Capture the cell that displays the provided text and extract its (x, y) central coordinate. 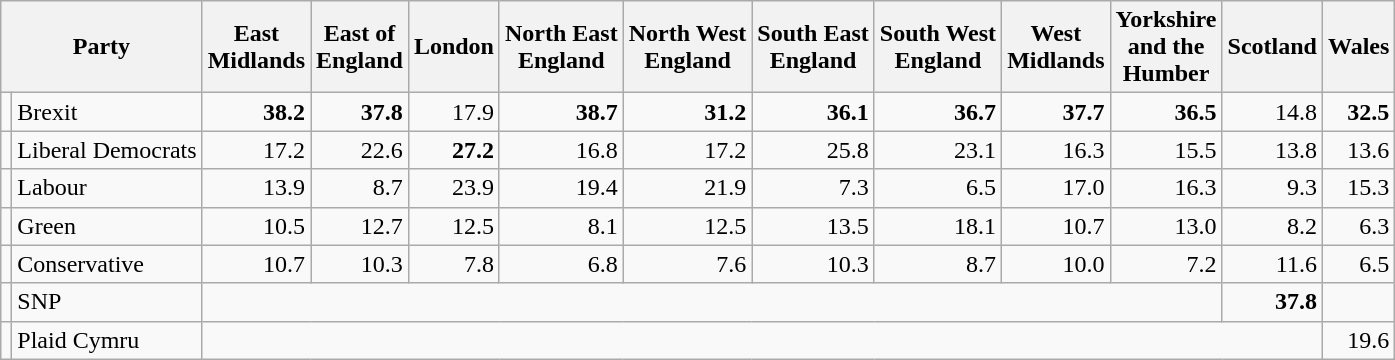
16.8 (561, 150)
23.9 (454, 188)
Green (107, 226)
SNP (107, 302)
Party (102, 47)
South WestEngland (938, 47)
27.2 (454, 150)
14.8 (1272, 112)
10.0 (1056, 264)
12.7 (360, 226)
23.1 (938, 150)
13.6 (1358, 150)
7.6 (688, 264)
13.9 (256, 188)
9.3 (1272, 188)
18.1 (938, 226)
East ofEngland (360, 47)
7.2 (1166, 264)
Conservative (107, 264)
Brexit (107, 112)
17.0 (1056, 188)
36.7 (938, 112)
19.6 (1358, 340)
South EastEngland (813, 47)
EastMidlands (256, 47)
8.2 (1272, 226)
Wales (1358, 47)
36.1 (813, 112)
22.6 (360, 150)
6.8 (561, 264)
15.5 (1166, 150)
Plaid Cymru (107, 340)
Yorkshireand theHumber (1166, 47)
7.8 (454, 264)
WestMidlands (1056, 47)
15.3 (1358, 188)
21.9 (688, 188)
32.5 (1358, 112)
8.1 (561, 226)
13.0 (1166, 226)
38.7 (561, 112)
7.3 (813, 188)
36.5 (1166, 112)
31.2 (688, 112)
6.3 (1358, 226)
10.5 (256, 226)
37.7 (1056, 112)
25.8 (813, 150)
19.4 (561, 188)
London (454, 47)
13.8 (1272, 150)
Liberal Democrats (107, 150)
13.5 (813, 226)
Scotland (1272, 47)
Labour (107, 188)
11.6 (1272, 264)
17.9 (454, 112)
38.2 (256, 112)
North WestEngland (688, 47)
North EastEngland (561, 47)
